Identify which cell holds the provided text, then report its [X, Y] central coordinate. 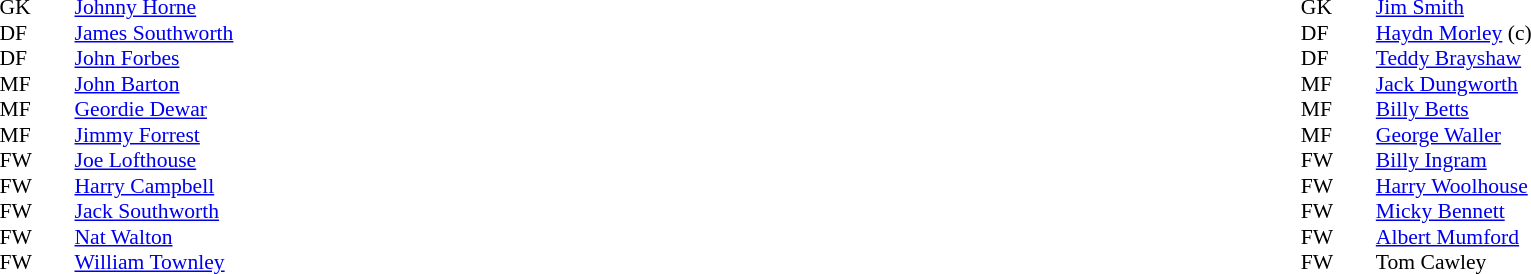
Jack Southworth [154, 211]
James Southworth [154, 33]
Geordie Dewar [154, 109]
John Forbes [154, 59]
Nat Walton [154, 237]
Harry Campbell [154, 186]
Joe Lofthouse [154, 161]
Jimmy Forrest [154, 135]
John Barton [154, 84]
